Pinpoint the cell where the given text exists, returning its (X, Y) midpoint coordinate. 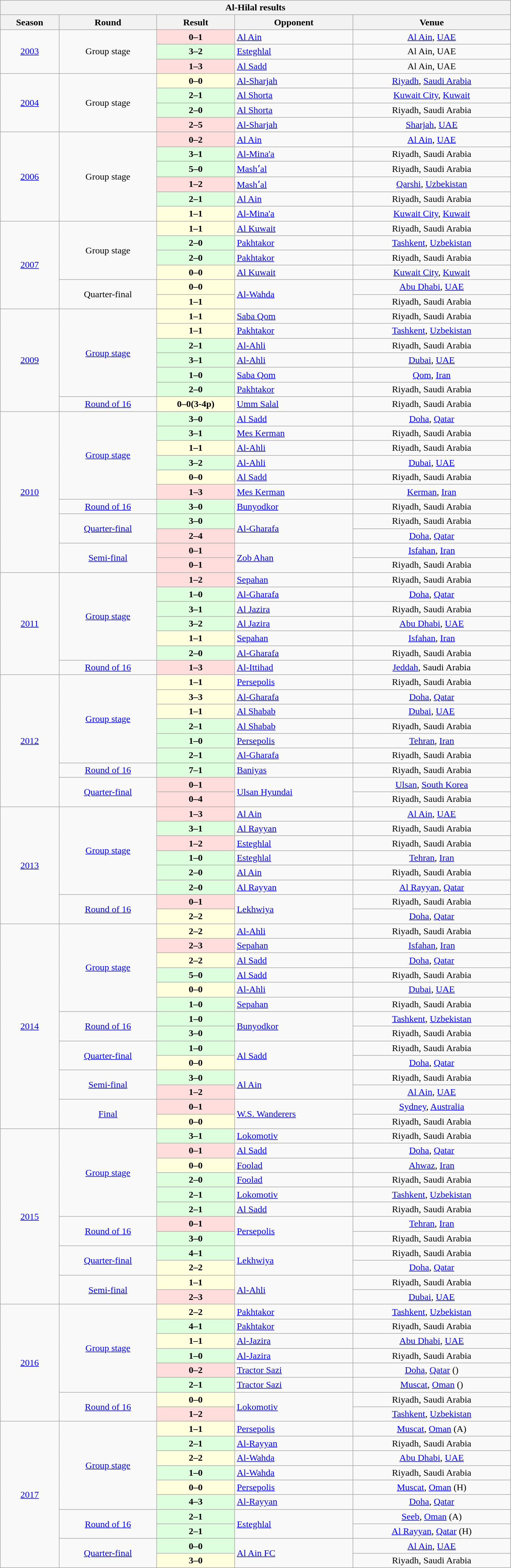
Al Ain FC (294, 1553)
2003 (30, 52)
2–5 (195, 125)
2016 (30, 1363)
Ulsan Hyundai (294, 792)
Opponent (294, 22)
2012 (30, 741)
Sharjah, UAE (432, 125)
Doha, Qatar () (432, 1370)
2014 (30, 1026)
Sydney, Australia (432, 1106)
Seeb, Oman (A) (432, 1516)
Round (108, 22)
Qarshi, Uzbekistan (432, 184)
Baniyas (294, 770)
Zob Ahan (294, 558)
Muscat, Oman (A) (432, 1429)
0–0(3-4p) (195, 404)
2010 (30, 492)
7–1 (195, 770)
2017 (30, 1495)
4–3 (195, 1502)
Qom, Iran (432, 375)
2015 (30, 1217)
Ahwaz, Iran (432, 1165)
0–4 (195, 799)
Final (108, 1114)
Kerman, Iran (432, 492)
2011 (30, 623)
2009 (30, 360)
2004 (30, 103)
W.S. Wanderers (294, 1114)
3–3 (195, 697)
Jeddah, Saudi Arabia (432, 668)
2013 (30, 865)
2006 (30, 176)
Muscat, Oman () (432, 1385)
Umm Salal (294, 404)
Ulsan, South Korea (432, 785)
Al Rayyan, Qatar (432, 887)
Al-Hilal results (255, 8)
Al Rayyan, Qatar (H) (432, 1531)
Muscat, Oman (H) (432, 1487)
Venue (432, 22)
2007 (30, 265)
2–4 (195, 536)
Result (195, 22)
Al-Ittihad (294, 668)
Season (30, 22)
